Extract the [x, y] coordinate from the center of the cell holding the provided text.  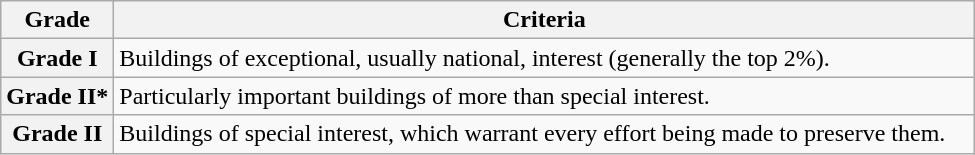
Grade [58, 20]
Particularly important buildings of more than special interest. [544, 96]
Buildings of exceptional, usually national, interest (generally the top 2%). [544, 58]
Grade II* [58, 96]
Criteria [544, 20]
Grade I [58, 58]
Grade II [58, 134]
Buildings of special interest, which warrant every effort being made to preserve them. [544, 134]
